From the cell containing the given text, extract its center point as (X, Y) coordinate. 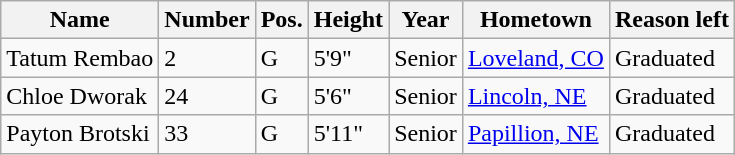
24 (207, 96)
Reason left (672, 20)
2 (207, 58)
Pos. (282, 20)
Lincoln, NE (536, 96)
33 (207, 134)
Number (207, 20)
Chloe Dworak (80, 96)
Payton Brotski (80, 134)
Year (426, 20)
Name (80, 20)
Tatum Rembao (80, 58)
5'6" (348, 96)
Hometown (536, 20)
Height (348, 20)
Papillion, NE (536, 134)
5'9" (348, 58)
5'11" (348, 134)
Loveland, CO (536, 58)
